Return the [X, Y] coordinate for the center point of the cell that contains the specified text.  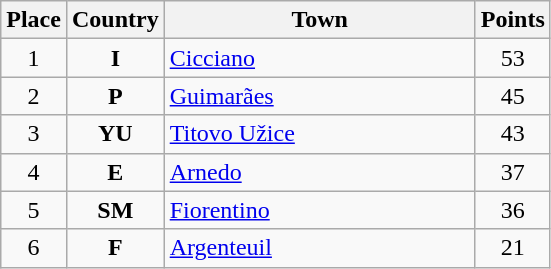
Fiorentino [320, 210]
Cicciano [320, 58]
2 [34, 96]
Points [512, 20]
YU [115, 134]
37 [512, 172]
Guimarães [320, 96]
5 [34, 210]
21 [512, 248]
4 [34, 172]
Town [320, 20]
Place [34, 20]
Arnedo [320, 172]
45 [512, 96]
53 [512, 58]
Country [115, 20]
I [115, 58]
P [115, 96]
Argenteuil [320, 248]
3 [34, 134]
SM [115, 210]
E [115, 172]
36 [512, 210]
1 [34, 58]
F [115, 248]
Titovo Užice [320, 134]
6 [34, 248]
43 [512, 134]
